Locate the cell with the specified text and output its [x, y] center coordinate. 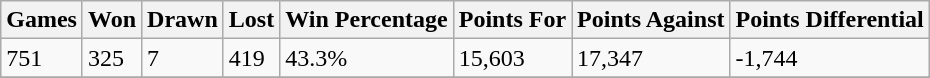
17,347 [651, 58]
Won [112, 20]
Win Percentage [366, 20]
Points Differential [830, 20]
43.3% [366, 58]
15,603 [512, 58]
Lost [251, 20]
7 [183, 58]
-1,744 [830, 58]
Games [42, 20]
Drawn [183, 20]
Points Against [651, 20]
Points For [512, 20]
419 [251, 58]
325 [112, 58]
751 [42, 58]
